Output the [X, Y] coordinate of the center of the cell containing the given text.  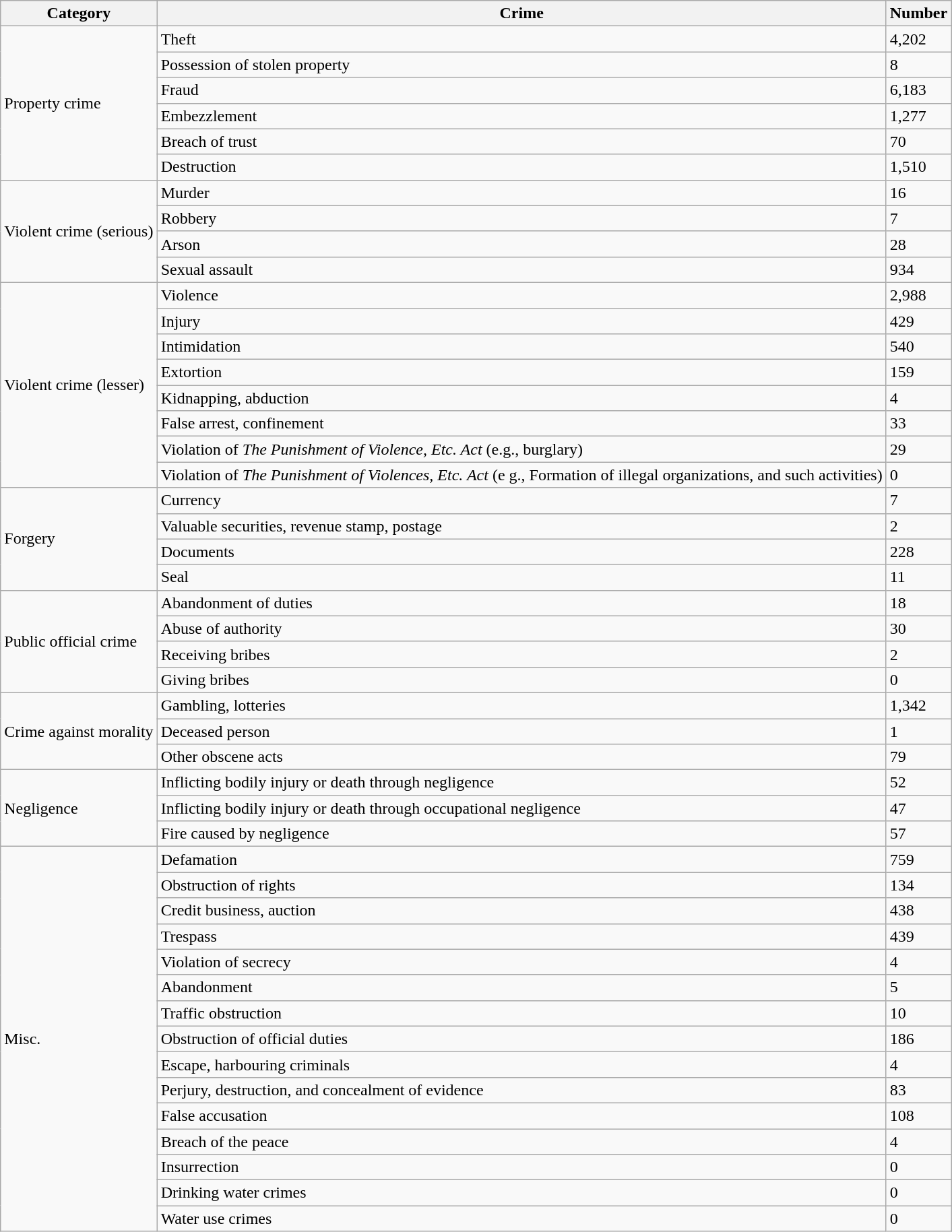
6,183 [918, 90]
Fire caused by negligence [521, 834]
Credit business, auction [521, 911]
Crime against morality [79, 731]
540 [918, 347]
83 [918, 1090]
1 [918, 731]
30 [918, 628]
Escape, harbouring criminals [521, 1064]
Abuse of authority [521, 628]
Abandonment of duties [521, 603]
47 [918, 808]
Gambling, lotteries [521, 705]
Seal [521, 577]
1,277 [918, 116]
134 [918, 885]
Valuable securities, revenue stamp, postage [521, 526]
Destruction [521, 167]
Negligence [79, 808]
Giving bribes [521, 680]
Property crime [79, 103]
18 [918, 603]
5 [918, 987]
Breach of the peace [521, 1142]
Public official crime [79, 641]
Documents [521, 552]
1,510 [918, 167]
Perjury, destruction, and concealment of evidence [521, 1090]
16 [918, 193]
1,342 [918, 705]
Theft [521, 39]
Murder [521, 193]
439 [918, 936]
Arson [521, 244]
Crime [521, 13]
10 [918, 1013]
Misc. [79, 1039]
Number [918, 13]
Sexual assault [521, 269]
Inflicting bodily injury or death through occupational negligence [521, 808]
934 [918, 269]
False accusation [521, 1115]
Inflicting bodily injury or death through negligence [521, 783]
33 [918, 424]
Violent crime (serious) [79, 231]
2,988 [918, 295]
Obstruction of rights [521, 885]
False arrest, confinement [521, 424]
438 [918, 911]
759 [918, 860]
Violation of secrecy [521, 962]
28 [918, 244]
57 [918, 834]
Abandonment [521, 987]
Robbery [521, 218]
Forgery [79, 539]
159 [918, 372]
Deceased person [521, 731]
52 [918, 783]
Violation of The Punishment of Violence, Etc. Act (e.g., burglary) [521, 449]
Fraud [521, 90]
Kidnapping, abduction [521, 398]
228 [918, 552]
Possession of stolen property [521, 65]
Breach of trust [521, 141]
Violent crime (lesser) [79, 385]
186 [918, 1039]
Injury [521, 321]
Receiving bribes [521, 654]
Other obscene acts [521, 757]
Extortion [521, 372]
Violation of The Punishment of Violences, Etc. Act (e g., Formation of illegal organizations, and such activities) [521, 475]
429 [918, 321]
Drinking water crimes [521, 1193]
Trespass [521, 936]
Defamation [521, 860]
Violence [521, 295]
29 [918, 449]
79 [918, 757]
Category [79, 13]
Water use crimes [521, 1219]
Traffic obstruction [521, 1013]
Insurrection [521, 1167]
11 [918, 577]
108 [918, 1115]
Obstruction of official duties [521, 1039]
Intimidation [521, 347]
Currency [521, 500]
Embezzlement [521, 116]
4,202 [918, 39]
70 [918, 141]
8 [918, 65]
